Provide the (x, y) coordinate of the cell's center where the given text is located.  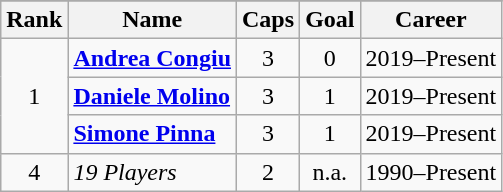
Andrea Congiu (152, 58)
1990–Present (431, 172)
Caps (268, 20)
4 (34, 172)
0 (330, 58)
Goal (330, 20)
Career (431, 20)
2 (268, 172)
Simone Pinna (152, 134)
Daniele Molino (152, 96)
Rank (34, 20)
Name (152, 20)
n.a. (330, 172)
19 Players (152, 172)
